For the text-containing cell, return its midpoint in [x, y] coordinate format. 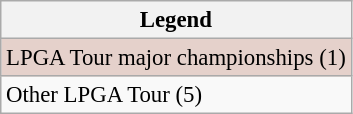
LPGA Tour major championships (1) [176, 58]
Legend [176, 20]
Other LPGA Tour (5) [176, 95]
